Return the [X, Y] coordinate for the center point of the cell that contains the specified text.  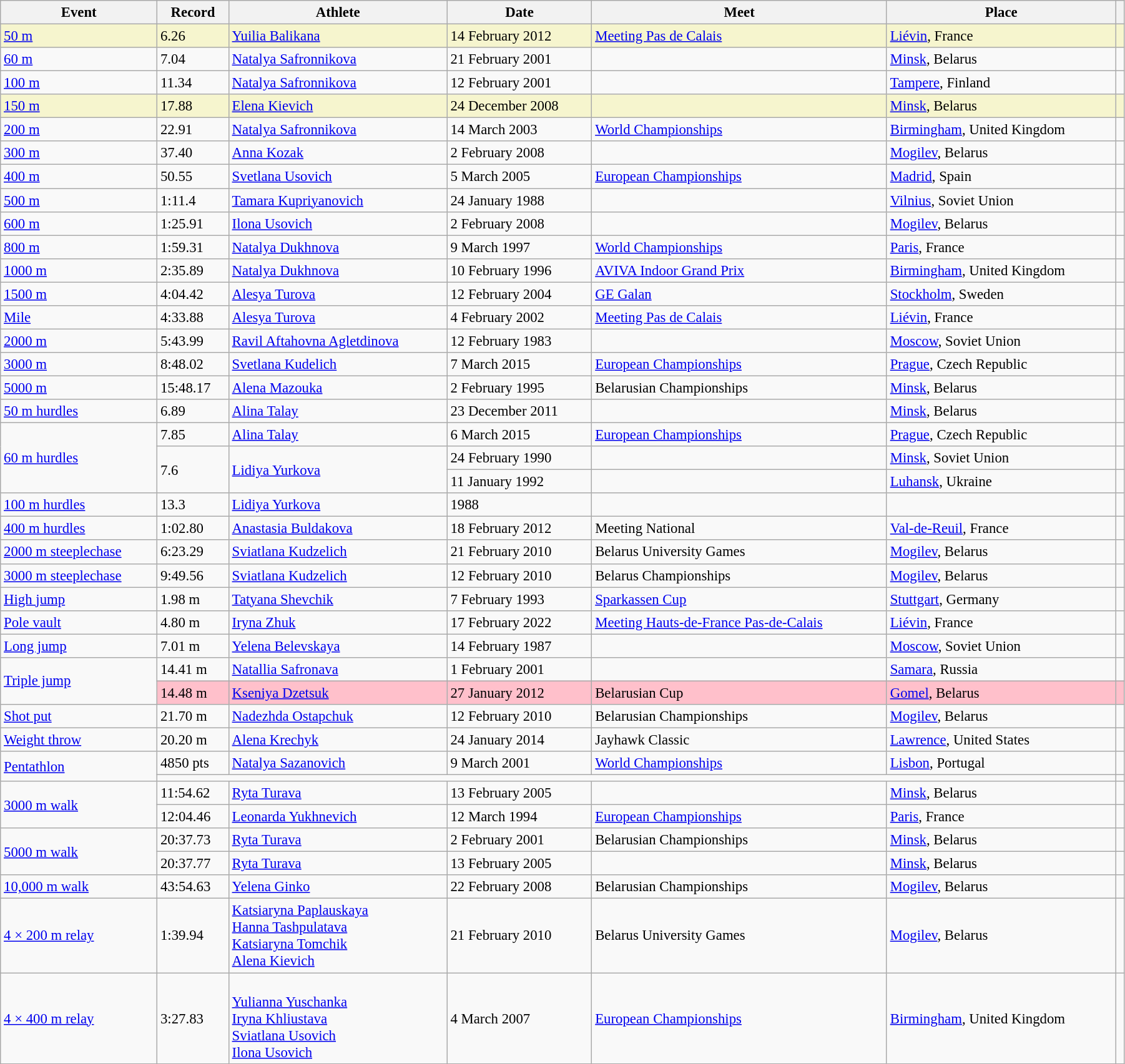
24 January 2014 [519, 739]
60 m hurdles [79, 458]
Anastasia Buldakova [338, 529]
Lawrence, United States [1001, 739]
3:27.83 [194, 1018]
Svetlana Usovich [338, 177]
Jayhawk Classic [739, 739]
Tatyana Shevchik [338, 599]
1500 m [79, 294]
Place [1001, 12]
GE Galan [739, 294]
12 February 2004 [519, 294]
7 February 1993 [519, 599]
4850 pts [194, 763]
Val-de-Reuil, France [1001, 529]
21 February 2001 [519, 59]
1:59.31 [194, 247]
7 March 2015 [519, 364]
23 December 2011 [519, 411]
Meet [739, 12]
6:23.29 [194, 552]
Lisbon, Portugal [1001, 763]
Stockholm, Sweden [1001, 294]
Yelena Belevskaya [338, 646]
14.41 m [194, 670]
Ravil Aftahovna Agletdinova [338, 341]
4.80 m [194, 622]
Mile [79, 318]
4:04.42 [194, 294]
4 × 200 m relay [79, 936]
600 m [79, 223]
27 January 2012 [519, 693]
Natallia Safronava [338, 670]
1988 [519, 505]
11:54.62 [194, 793]
Luhansk, Ukraine [1001, 482]
1:25.91 [194, 223]
Nadezhda Ostapchuk [338, 716]
15:48.17 [194, 388]
Leonarda Yukhnevich [338, 817]
12 February 2001 [519, 83]
Pentathlon [79, 766]
400 m [79, 177]
7.04 [194, 59]
1.98 m [194, 599]
100 m [79, 83]
7.85 [194, 435]
1:02.80 [194, 529]
43:54.63 [194, 887]
21.70 m [194, 716]
1:11.4 [194, 200]
50 m [79, 36]
6.26 [194, 36]
14.48 m [194, 693]
17 February 2022 [519, 622]
24 February 1990 [519, 458]
Weight throw [79, 739]
Madrid, Spain [1001, 177]
Elena Kievich [338, 106]
Yuilia Balikana [338, 36]
500 m [79, 200]
Iryna Zhuk [338, 622]
60 m [79, 59]
7.6 [194, 469]
Tampere, Finland [1001, 83]
2 February 1995 [519, 388]
Shot put [79, 716]
AVIVA Indoor Grand Prix [739, 270]
3000 m walk [79, 805]
Pole vault [79, 622]
22 February 2008 [519, 887]
37.40 [194, 153]
2 February 2001 [519, 840]
3000 m [79, 364]
9 March 1997 [519, 247]
4 March 2007 [519, 1018]
Ilona Usovich [338, 223]
Long jump [79, 646]
11.34 [194, 83]
50 m hurdles [79, 411]
5000 m [79, 388]
Stuttgart, Germany [1001, 599]
20.20 m [194, 739]
150 m [79, 106]
11 January 1992 [519, 482]
8:48.02 [194, 364]
5000 m walk [79, 851]
17.88 [194, 106]
Sparkassen Cup [739, 599]
Yelena Ginko [338, 887]
Gomel, Belarus [1001, 693]
100 m hurdles [79, 505]
1000 m [79, 270]
Triple jump [79, 681]
Katsiaryna PaplauskayaHanna TashpulatavaKatsiaryna TomchikAlena Kievich [338, 936]
18 February 2012 [519, 529]
Anna Kozak [338, 153]
Event [79, 12]
2000 m steeplechase [79, 552]
10,000 m walk [79, 887]
Svetlana Kudelich [338, 364]
400 m hurdles [79, 529]
Tamara Kupriyanovich [338, 200]
Meeting National [739, 529]
Alena Mazouka [338, 388]
4 × 400 m relay [79, 1018]
Athlete [338, 12]
Kseniya Dzetsuk [338, 693]
1:39.94 [194, 936]
Belarusian Cup [739, 693]
Natalya Sazanovich [338, 763]
12 March 1994 [519, 817]
1 February 2001 [519, 670]
Meeting Hauts-de-France Pas-de-Calais [739, 622]
Yulianna YuschankaIryna KhliustavaSviatlana UsovichIlona Usovich [338, 1018]
800 m [79, 247]
12:04.46 [194, 817]
Samara, Russia [1001, 670]
6 March 2015 [519, 435]
14 February 1987 [519, 646]
9:49.56 [194, 575]
9 March 2001 [519, 763]
2:35.89 [194, 270]
Vilnius, Soviet Union [1001, 200]
5 March 2005 [519, 177]
Belarus Championships [739, 575]
22.91 [194, 130]
High jump [79, 599]
5:43.99 [194, 341]
24 January 1988 [519, 200]
7.01 m [194, 646]
Record [194, 12]
13.3 [194, 505]
6.89 [194, 411]
12 February 1983 [519, 341]
20:37.73 [194, 840]
4 February 2002 [519, 318]
Date [519, 12]
2000 m [79, 341]
300 m [79, 153]
50.55 [194, 177]
200 m [79, 130]
24 December 2008 [519, 106]
Minsk, Soviet Union [1001, 458]
14 February 2012 [519, 36]
Alena Krechyk [338, 739]
14 March 2003 [519, 130]
10 February 1996 [519, 270]
4:33.88 [194, 318]
20:37.77 [194, 864]
3000 m steeplechase [79, 575]
